For the text-containing cell, return its midpoint in (x, y) coordinate format. 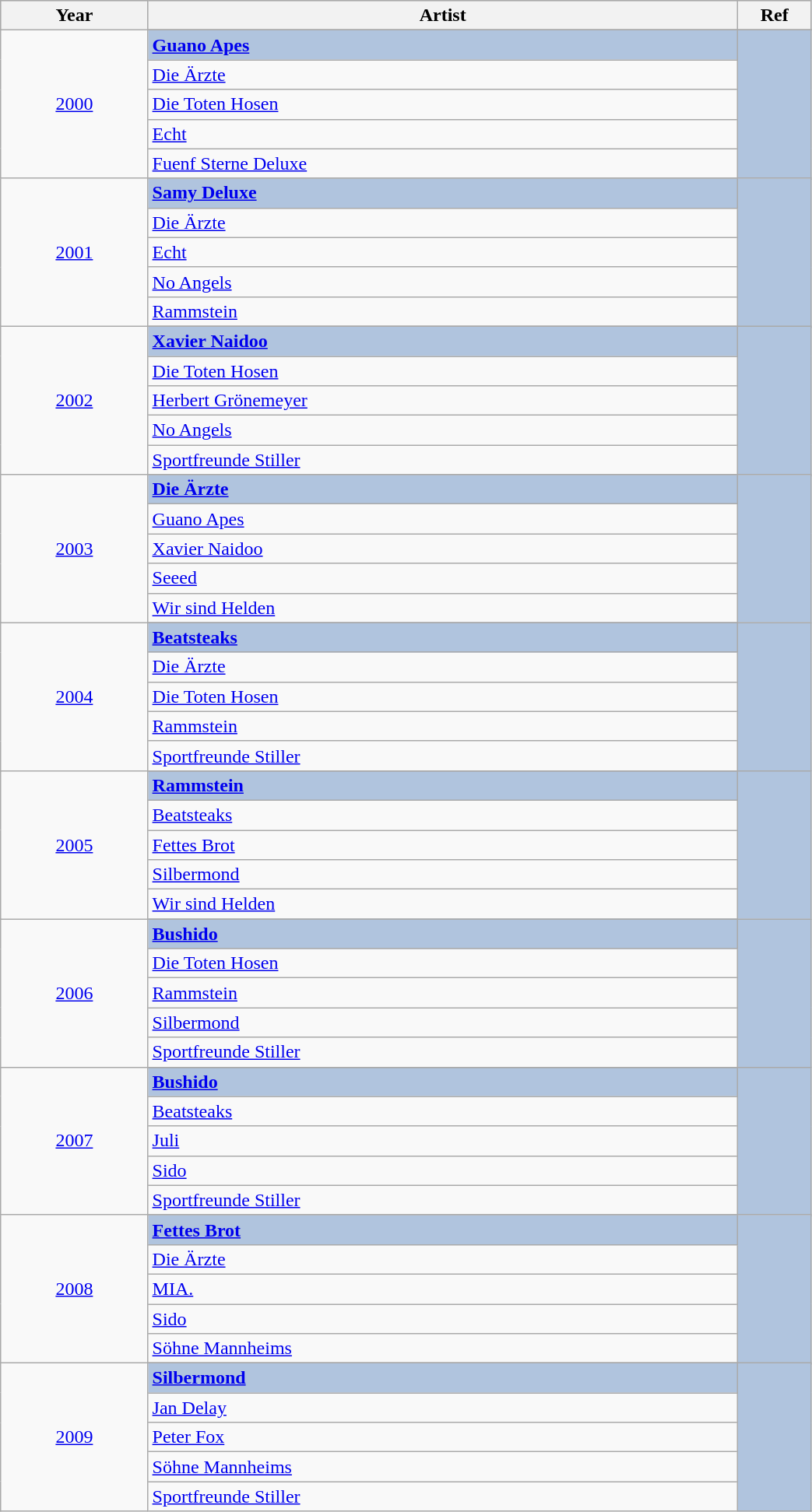
Peter Fox (442, 1437)
2006 (75, 993)
Seeed (442, 578)
2002 (75, 400)
2000 (75, 104)
Jan Delay (442, 1408)
2007 (75, 1141)
2003 (75, 549)
Ref (774, 16)
Samy Deluxe (442, 193)
2009 (75, 1437)
Fuenf Sterne Deluxe (442, 163)
Juli (442, 1141)
2001 (75, 252)
Artist (442, 16)
2008 (75, 1289)
MIA. (442, 1289)
Year (75, 16)
Herbert Grönemeyer (442, 401)
2005 (75, 844)
2004 (75, 696)
